For the text-containing cell, return its midpoint in (x, y) coordinate format. 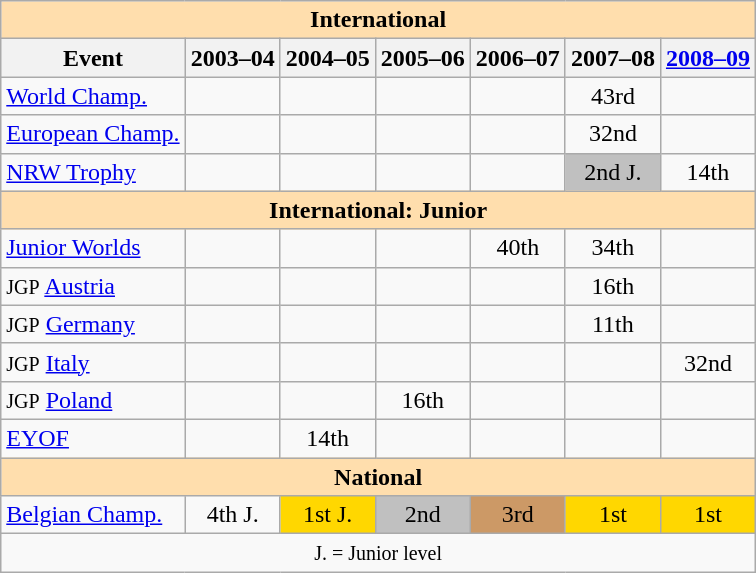
Event (93, 58)
1st J. (328, 515)
3rd (518, 515)
2006–07 (518, 58)
Belgian Champ. (93, 515)
Junior Worlds (93, 248)
International: Junior (378, 210)
J. = Junior level (378, 553)
2008–09 (708, 58)
2nd (422, 515)
JGP Italy (93, 362)
National (378, 477)
European Champ. (93, 134)
JGP Germany (93, 324)
2003–04 (232, 58)
JGP Poland (93, 400)
NRW Trophy (93, 172)
11th (612, 324)
40th (518, 248)
2005–06 (422, 58)
EYOF (93, 438)
International (378, 20)
43rd (612, 96)
World Champ. (93, 96)
2004–05 (328, 58)
2007–08 (612, 58)
34th (612, 248)
JGP Austria (93, 286)
4th J. (232, 515)
2nd J. (612, 172)
